Detect which cell encompasses the target text, then output its [X, Y] center coordinate. 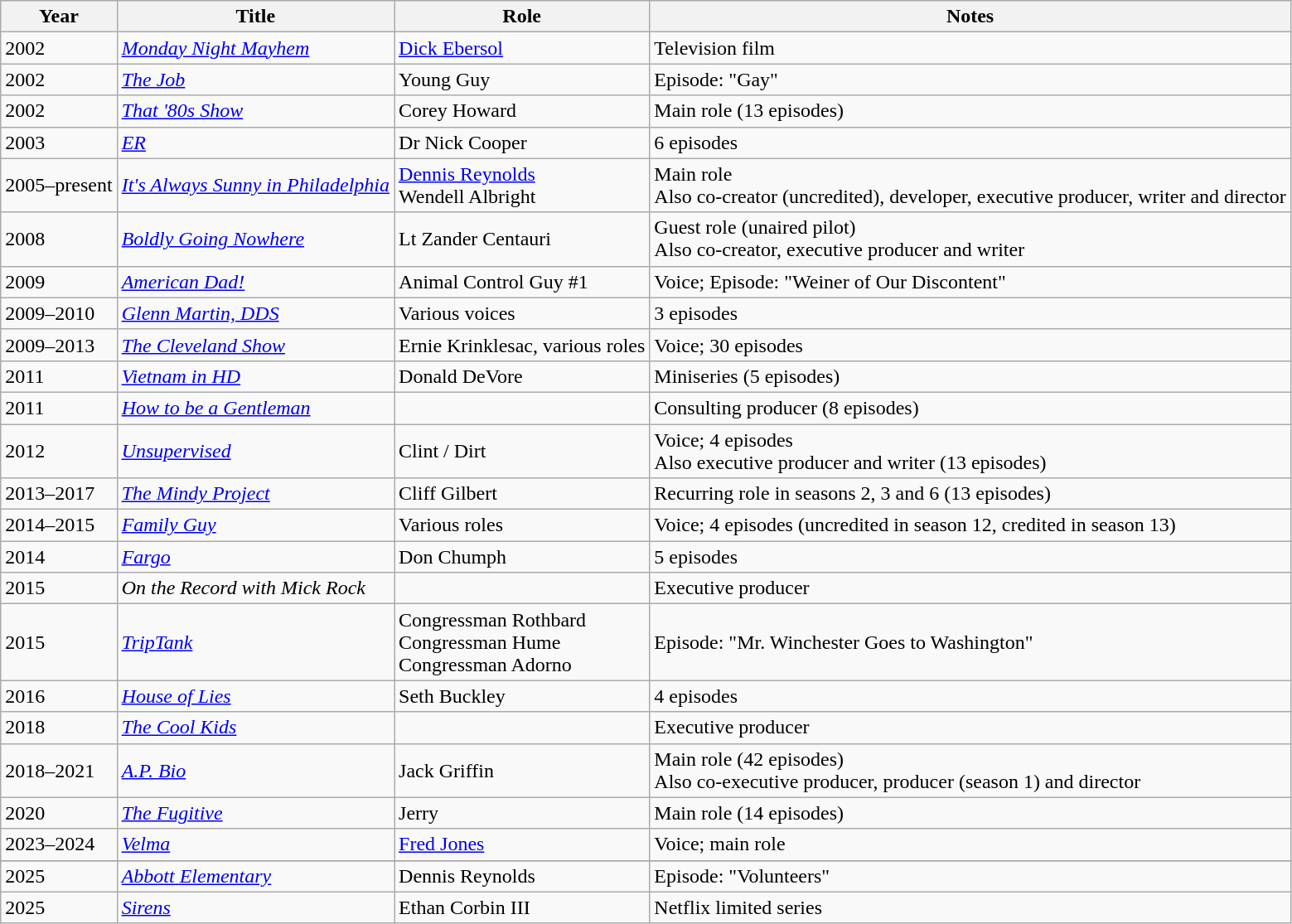
Don Chumph [522, 557]
Abbott Elementary [255, 876]
Dennis Reynolds Wendell Albright [522, 186]
Ernie Krinklesac, various roles [522, 345]
Monday Night Mayhem [255, 48]
2009 [59, 282]
Miniseries (5 episodes) [970, 376]
Main role (13 episodes) [970, 111]
On the Record with Mick Rock [255, 588]
Episode: "Gay" [970, 80]
2009–2013 [59, 345]
Jack Griffin [522, 771]
2014 [59, 557]
Various roles [522, 525]
Voice; 30 episodes [970, 345]
Episode: "Mr. Winchester Goes to Washington" [970, 642]
TripTank [255, 642]
Fred Jones [522, 844]
A.P. Bio [255, 771]
Consulting producer (8 episodes) [970, 408]
Various voices [522, 313]
4 episodes [970, 696]
The Cool Kids [255, 728]
Dick Ebersol [522, 48]
How to be a Gentleman [255, 408]
2003 [59, 143]
Jerry [522, 813]
Recurring role in seasons 2, 3 and 6 (13 episodes) [970, 494]
Sirens [255, 907]
Notes [970, 17]
That '80s Show [255, 111]
The Cleveland Show [255, 345]
The Fugitive [255, 813]
Voice; Episode: "Weiner of Our Discontent" [970, 282]
Seth Buckley [522, 696]
Episode: "Volunteers" [970, 876]
Young Guy [522, 80]
Netflix limited series [970, 907]
2009–2010 [59, 313]
Title [255, 17]
Year [59, 17]
2012 [59, 451]
Family Guy [255, 525]
It's Always Sunny in Philadelphia [255, 186]
The Mindy Project [255, 494]
Cliff Gilbert [522, 494]
Voice; main role [970, 844]
Unsupervised [255, 451]
Donald DeVore [522, 376]
Glenn Martin, DDS [255, 313]
Clint / Dirt [522, 451]
Lt Zander Centauri [522, 239]
The Job [255, 80]
Role [522, 17]
2014–2015 [59, 525]
American Dad! [255, 282]
Main role (42 episodes)Also co-executive producer, producer (season 1) and director [970, 771]
5 episodes [970, 557]
Voice; 4 episodes (uncredited in season 12, credited in season 13) [970, 525]
Dennis Reynolds [522, 876]
Voice; 4 episodesAlso executive producer and writer (13 episodes) [970, 451]
6 episodes [970, 143]
Animal Control Guy #1 [522, 282]
House of Lies [255, 696]
Main roleAlso co-creator (uncredited), developer, executive producer, writer and director [970, 186]
2008 [59, 239]
Corey Howard [522, 111]
Main role (14 episodes) [970, 813]
Velma [255, 844]
2013–2017 [59, 494]
ER [255, 143]
2023–2024 [59, 844]
2016 [59, 696]
Television film [970, 48]
Guest role (unaired pilot)Also co-creator, executive producer and writer [970, 239]
Fargo [255, 557]
2005–present [59, 186]
Congressman Rothbard Congressman Hume Congressman Adorno [522, 642]
Vietnam in HD [255, 376]
2018 [59, 728]
2020 [59, 813]
3 episodes [970, 313]
Boldly Going Nowhere [255, 239]
Ethan Corbin III [522, 907]
Dr Nick Cooper [522, 143]
2018–2021 [59, 771]
